Return (X, Y) of the center of cell containing provided text 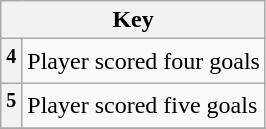
Player scored four goals (144, 62)
Key (134, 20)
5 (12, 106)
Player scored five goals (144, 106)
4 (12, 62)
